Locate the cell with the specified text and output its [x, y] center coordinate. 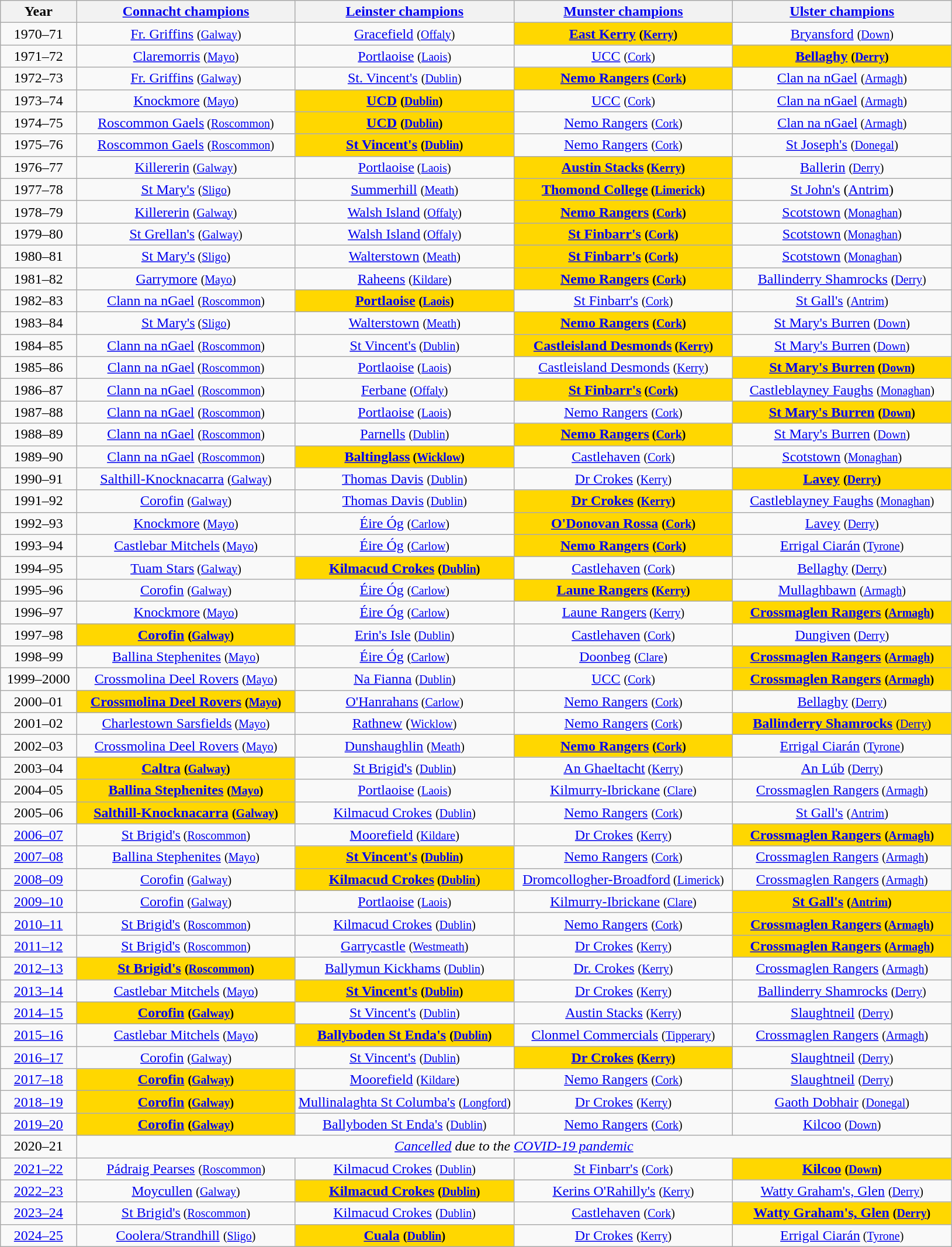
St Grellan's (Galway) [186, 234]
Ballymun Kickhams (Dublin) [404, 968]
O'Donovan Rossa (Cork) [623, 523]
An Lúb (Derry) [842, 768]
2024–25 [39, 1235]
2000–01 [39, 702]
Gaoth Dobhair (Donegal) [842, 1102]
Coolera/Strandhill (Sligo) [186, 1235]
Moycullen (Galway) [186, 1191]
1988–89 [39, 434]
1994–95 [39, 568]
1978–79 [39, 212]
Thomond College (Limerick) [623, 189]
Rathnew (Wicklow) [404, 724]
Claremorris (Mayo) [186, 56]
Munster champions [623, 12]
Ferbane (Offaly) [404, 390]
2020–21 [39, 1146]
2006–07 [39, 835]
Parnells (Dublin) [404, 434]
O'Hanrahans (Carlow) [404, 702]
Gracefield (Offaly) [404, 34]
2023–24 [39, 1213]
1990–91 [39, 479]
2008–09 [39, 879]
1972–73 [39, 78]
Dr. Crokes (Kerry) [623, 968]
2002–03 [39, 746]
2011–12 [39, 946]
St. Vincent's (Dublin) [404, 78]
Cuala (Dublin) [404, 1235]
1997–98 [39, 634]
Leinster champions [404, 12]
2001–02 [39, 724]
2004–05 [39, 790]
1989–90 [39, 457]
Dromcollogher-Broadford (Limerick) [623, 879]
1987–88 [39, 412]
1993–94 [39, 545]
Caltra (Galway) [186, 768]
2009–10 [39, 901]
1981–82 [39, 279]
1976–77 [39, 167]
Pádraig Pearses (Roscommon) [186, 1169]
1995–96 [39, 590]
2010–11 [39, 924]
Dungiven (Derry) [842, 634]
1985–86 [39, 368]
2022–23 [39, 1191]
2021–22 [39, 1169]
Doonbeg (Clare) [623, 657]
1980–81 [39, 256]
Kerins O'Rahilly's (Kerry) [623, 1191]
Mullaghbawn (Armagh) [842, 590]
2017–18 [39, 1080]
Bryansford (Down) [842, 34]
2005–06 [39, 813]
1974–75 [39, 123]
1996–97 [39, 612]
2007–08 [39, 857]
Baltinglass (Wicklow) [404, 457]
Charlestown Sarsfields (Mayo) [186, 724]
2015–16 [39, 1035]
1999–2000 [39, 679]
1998–99 [39, 657]
Mullinalaghta St Columba's (Longford) [404, 1102]
Ulster champions [842, 12]
Erin's Isle (Dublin) [404, 634]
East Kerry (Kerry) [623, 34]
Dunshaughlin (Meath) [404, 746]
2003–04 [39, 768]
St Joseph's (Donegal) [842, 145]
1973–74 [39, 101]
1983–84 [39, 323]
1979–80 [39, 234]
Summerhill (Meath) [404, 189]
2013–14 [39, 991]
Connacht champions [186, 12]
St Brigid's (Dublin) [404, 768]
Garrymore (Mayo) [186, 279]
Clonmel Commercials (Tipperary) [623, 1035]
2012–13 [39, 968]
Cancelled due to the COVID-19 pandemic [514, 1146]
1975–76 [39, 145]
1984–85 [39, 346]
2018–19 [39, 1102]
1991–92 [39, 501]
1971–72 [39, 56]
2014–15 [39, 1013]
2016–17 [39, 1058]
St John's (Antrim) [842, 189]
Tuam Stars (Galway) [186, 568]
2019–20 [39, 1124]
Year [39, 12]
Ballerin (Derry) [842, 167]
1982–83 [39, 301]
Raheens (Kildare) [404, 279]
Garrycastle (Westmeath) [404, 946]
1992–93 [39, 523]
1977–78 [39, 189]
1986–87 [39, 390]
Na Fianna (Dublin) [404, 679]
An Ghaeltacht (Kerry) [623, 768]
1970–71 [39, 34]
